Find where the given text appears and provide that cell's center as [x, y] coordinate. 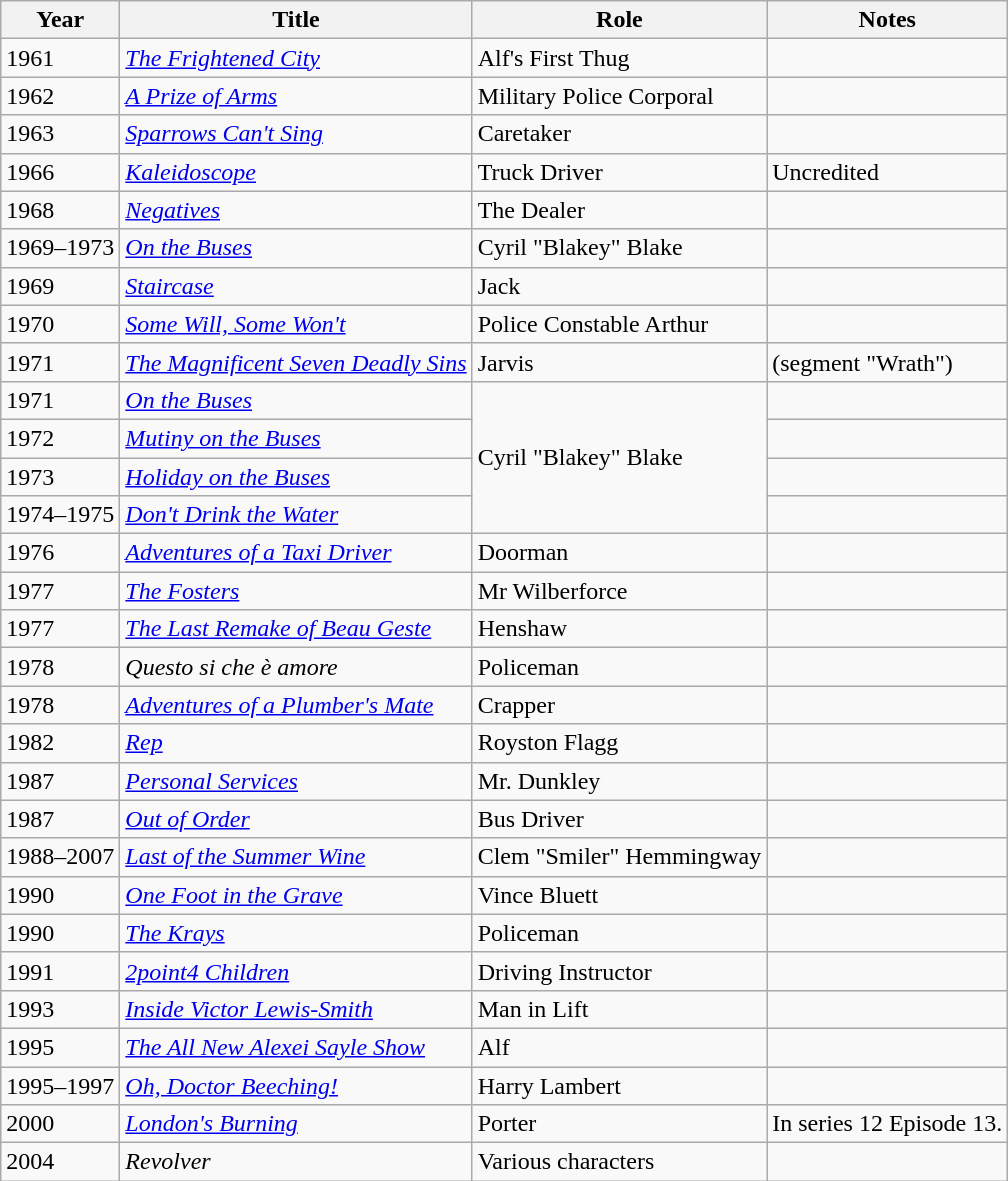
Jack [620, 286]
1973 [60, 477]
Sparrows Can't Sing [296, 134]
Year [60, 20]
Out of Order [296, 819]
Vince Bluett [620, 895]
Kaleidoscope [296, 172]
Rep [296, 743]
(segment "Wrath") [888, 362]
Man in Lift [620, 1009]
Royston Flagg [620, 743]
Some Will, Some Won't [296, 324]
Negatives [296, 210]
Mr. Dunkley [620, 781]
2000 [60, 1124]
The Magnificent Seven Deadly Sins [296, 362]
Role [620, 20]
1969–1973 [60, 248]
The Fosters [296, 591]
A Prize of Arms [296, 96]
Porter [620, 1124]
Adventures of a Plumber's Mate [296, 705]
1974–1975 [60, 515]
1963 [60, 134]
1969 [60, 286]
Various characters [620, 1162]
Truck Driver [620, 172]
Notes [888, 20]
Bus Driver [620, 819]
The All New Alexei Sayle Show [296, 1047]
Personal Services [296, 781]
Staircase [296, 286]
Oh, Doctor Beeching! [296, 1085]
1968 [60, 210]
Military Police Corporal [620, 96]
1962 [60, 96]
1995 [60, 1047]
2point4 Children [296, 971]
Crapper [620, 705]
The Frightened City [296, 58]
In series 12 Episode 13. [888, 1124]
Questo si che è amore [296, 667]
Adventures of a Taxi Driver [296, 553]
Jarvis [620, 362]
Police Constable Arthur [620, 324]
1972 [60, 438]
Don't Drink the Water [296, 515]
The Krays [296, 933]
1988–2007 [60, 857]
London's Burning [296, 1124]
Driving Instructor [620, 971]
Alf [620, 1047]
1982 [60, 743]
Mutiny on the Buses [296, 438]
1966 [60, 172]
Henshaw [620, 629]
The Dealer [620, 210]
Harry Lambert [620, 1085]
Last of the Summer Wine [296, 857]
1961 [60, 58]
Caretaker [620, 134]
Inside Victor Lewis-Smith [296, 1009]
Doorman [620, 553]
One Foot in the Grave [296, 895]
Uncredited [888, 172]
Mr Wilberforce [620, 591]
1995–1997 [60, 1085]
The Last Remake of Beau Geste [296, 629]
1991 [60, 971]
Title [296, 20]
1970 [60, 324]
2004 [60, 1162]
1993 [60, 1009]
Clem "Smiler" Hemmingway [620, 857]
Alf's First Thug [620, 58]
Revolver [296, 1162]
Holiday on the Buses [296, 477]
1976 [60, 553]
